Output the (x, y) coordinate of the center of the cell containing the given text.  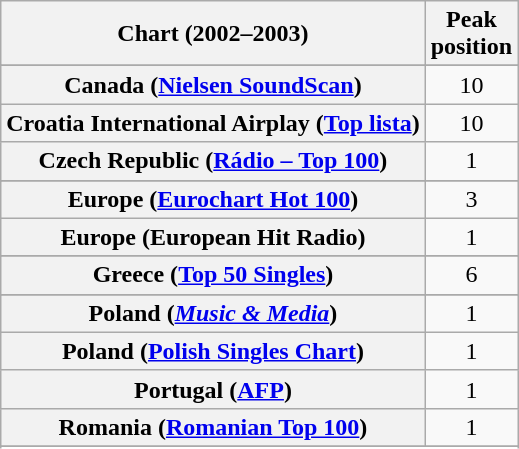
Canada (Nielsen SoundScan) (213, 85)
Greece (Top 50 Singles) (213, 275)
Croatia International Airplay (Top lista) (213, 123)
Europe (European Hit Radio) (213, 237)
Poland (Polish Singles Chart) (213, 351)
Chart (2002–2003) (213, 34)
Europe (Eurochart Hot 100) (213, 199)
6 (471, 275)
Peakposition (471, 34)
Portugal (AFP) (213, 389)
Romania (Romanian Top 100) (213, 427)
3 (471, 199)
Czech Republic (Rádio – Top 100) (213, 161)
Poland (Music & Media) (213, 313)
